Output the (x, y) coordinate of the center of the cell containing the given text.  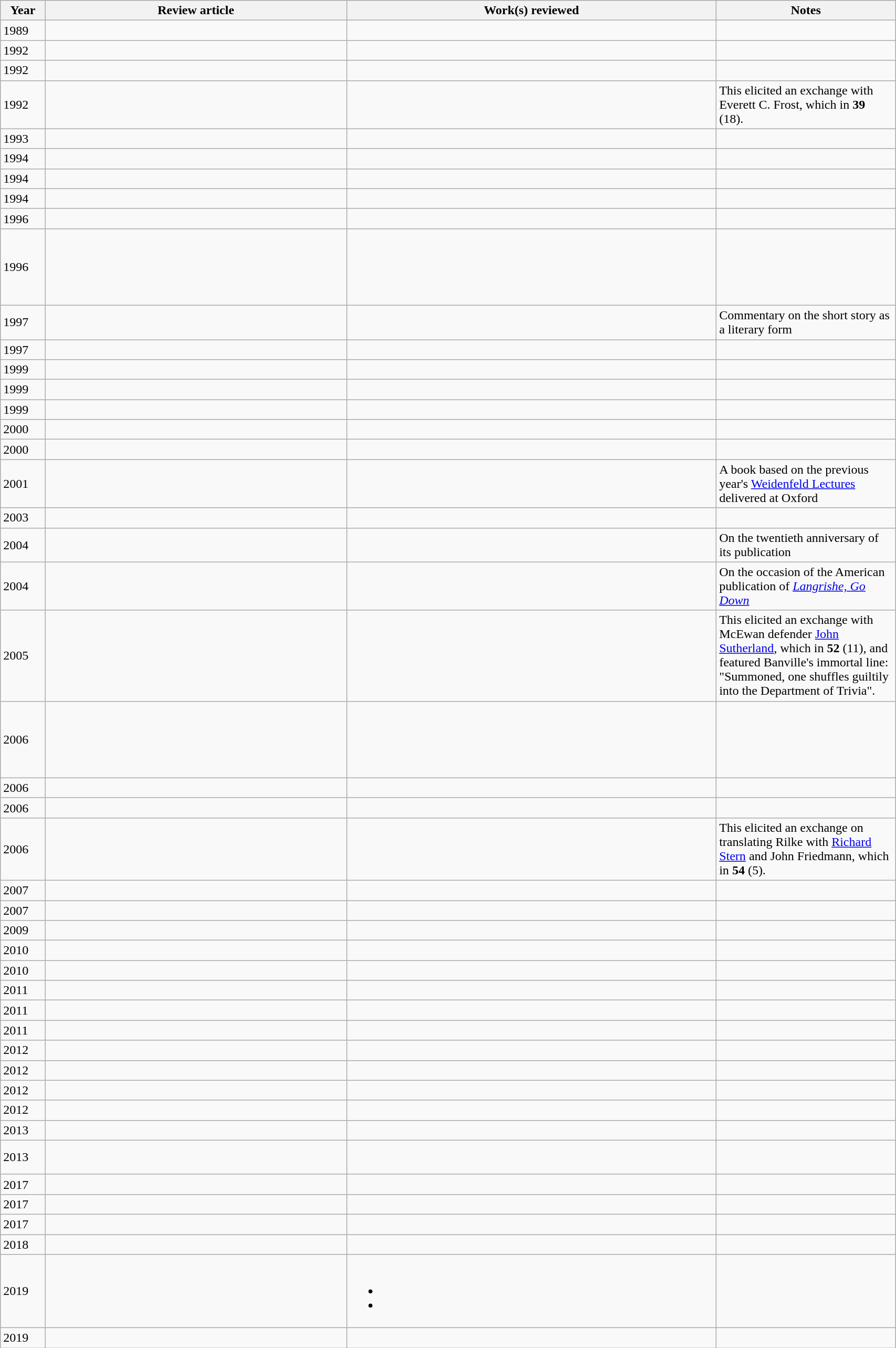
A book based on the previous year's Weidenfeld Lectures delivered at Oxford (806, 484)
This elicited an exchange with Everett C. Frost, which in 39 (18). (806, 105)
2003 (23, 518)
This elicited an exchange on translating Rilke with Richard Stern and John Friedmann, which in 54 (5). (806, 849)
On the occasion of the American publication of Langrishe, Go Down (806, 586)
2005 (23, 655)
Work(s) reviewed (531, 11)
2009 (23, 931)
Year (23, 11)
Notes (806, 11)
1993 (23, 139)
2001 (23, 484)
2018 (23, 1244)
On the twentieth anniversary of its publication (806, 545)
Commentary on the short story as a literary form (806, 322)
Review article (196, 11)
1989 (23, 30)
